For the text-containing cell, return its midpoint in [X, Y] coordinate format. 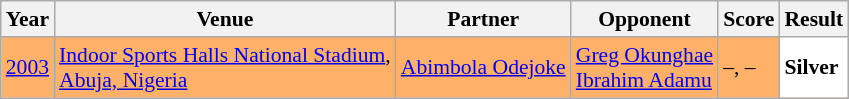
Score [748, 19]
Silver [814, 68]
Abimbola Odejoke [484, 68]
Year [28, 19]
Indoor Sports Halls National Stadium,Abuja, Nigeria [225, 68]
Result [814, 19]
Greg Okunghae Ibrahim Adamu [644, 68]
2003 [28, 68]
Partner [484, 19]
Venue [225, 19]
–, – [748, 68]
Opponent [644, 19]
